Pinpoint the cell where the given text exists, returning its (X, Y) midpoint coordinate. 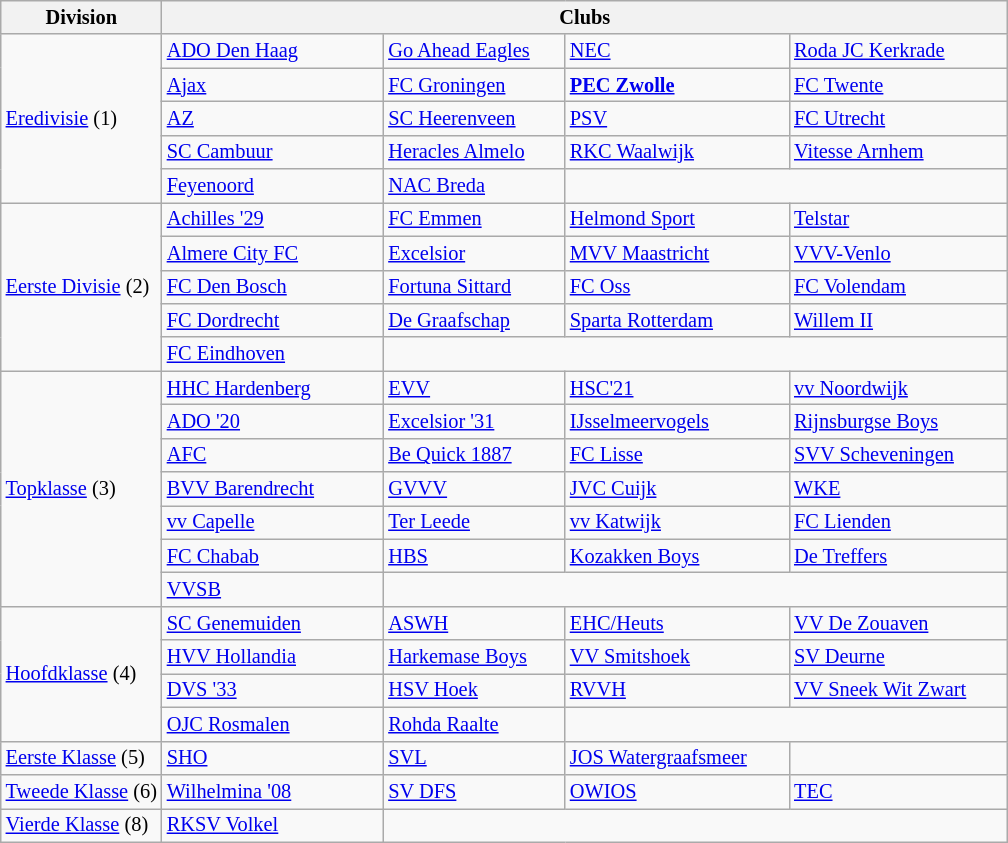
AFC (273, 455)
FC Eindhoven (273, 354)
JVC Cuijk (677, 489)
Ter Leede (474, 522)
TEC (898, 791)
FC Groningen (474, 85)
Rohda Raalte (474, 724)
SV DFS (474, 791)
Be Quick 1887 (474, 455)
Tweede Klasse (6) (82, 791)
Roda JC Kerkrade (898, 51)
HSV Hoek (474, 690)
Kozakken Boys (677, 556)
Harkemase Boys (474, 657)
SVV Scheveningen (898, 455)
JOS Watergraafsmeer (677, 758)
WKE (898, 489)
VV Sneek Wit Zwart (898, 690)
vv Noordwijk (898, 388)
RKSV Volkel (273, 825)
Heracles Almelo (474, 152)
SC Heerenveen (474, 118)
Wilhelmina '08 (273, 791)
GVVV (474, 489)
Vierde Klasse (8) (82, 825)
De Graafschap (474, 320)
SC Cambuur (273, 152)
Feyenoord (273, 186)
RVVH (677, 690)
Fortuna Sittard (474, 287)
VV De Zouaven (898, 623)
Go Ahead Eagles (474, 51)
De Treffers (898, 556)
PEC Zwolle (677, 85)
Eerste Divisie (2) (82, 286)
FC Lisse (677, 455)
NEC (677, 51)
Division (82, 17)
Eredivisie (1) (82, 118)
NAC Breda (474, 186)
BVV Barendrecht (273, 489)
Eerste Klasse (5) (82, 758)
FC Den Bosch (273, 287)
IJsselmeervogels (677, 421)
ADO Den Haag (273, 51)
HBS (474, 556)
RKC Waalwijk (677, 152)
Helmond Sport (677, 219)
FC Emmen (474, 219)
FC Dordrecht (273, 320)
Clubs (585, 17)
HVV Hollandia (273, 657)
AZ (273, 118)
OJC Rosmalen (273, 724)
Hoofdklasse (4) (82, 674)
FC Oss (677, 287)
EHC/Heuts (677, 623)
EVV (474, 388)
FC Utrecht (898, 118)
Excelsior (474, 253)
Topklasse (3) (82, 489)
Rijnsburgse Boys (898, 421)
Sparta Rotterdam (677, 320)
ASWH (474, 623)
SC Genemuiden (273, 623)
Telstar (898, 219)
Excelsior '31 (474, 421)
FC Volendam (898, 287)
vv Katwijk (677, 522)
Ajax (273, 85)
FC Twente (898, 85)
ADO '20 (273, 421)
vv Capelle (273, 522)
SHO (273, 758)
Almere City FC (273, 253)
VV Smitshoek (677, 657)
DVS '33 (273, 690)
VVSB (273, 589)
HSC'21 (677, 388)
VVV-Venlo (898, 253)
FC Lienden (898, 522)
FC Chabab (273, 556)
Achilles '29 (273, 219)
SV Deurne (898, 657)
MVV Maastricht (677, 253)
OWIOS (677, 791)
Willem II (898, 320)
HHC Hardenberg (273, 388)
PSV (677, 118)
SVL (474, 758)
Vitesse Arnhem (898, 152)
